Provide the [X, Y] coordinate of the cell's center where the given text is located.  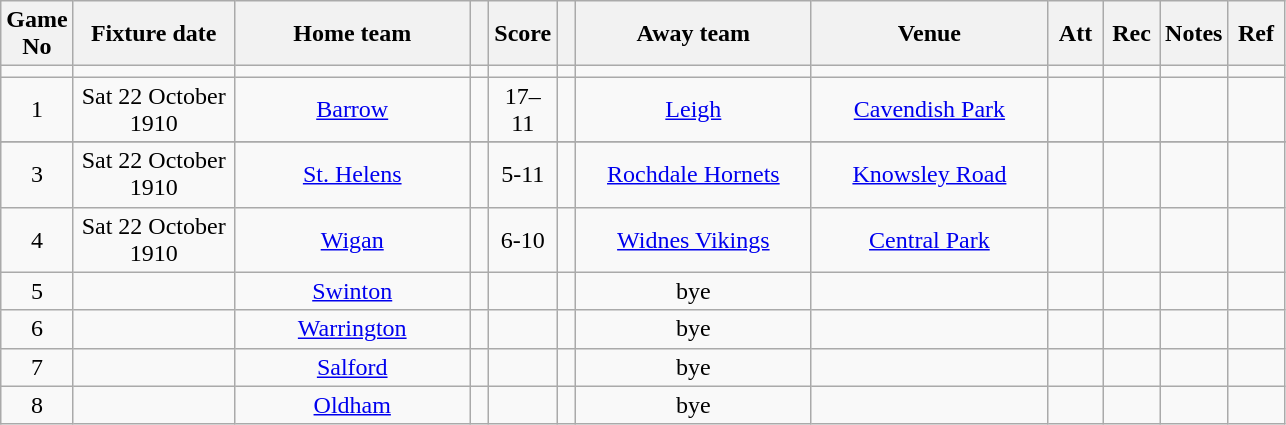
Warrington [352, 329]
Fixture date [154, 34]
3 [37, 174]
Ref [1256, 34]
Wigan [352, 240]
Notes [1194, 34]
5-11 [523, 174]
Game No [37, 34]
1 [37, 110]
17–11 [523, 110]
Cavendish Park [929, 110]
Widnes Vikings [693, 240]
St. Helens [352, 174]
6 [37, 329]
5 [37, 291]
Rochdale Hornets [693, 174]
Home team [352, 34]
Knowsley Road [929, 174]
Central Park [929, 240]
Barrow [352, 110]
Salford [352, 367]
Att [1075, 34]
Rec [1132, 34]
Venue [929, 34]
7 [37, 367]
Score [523, 34]
Leigh [693, 110]
Away team [693, 34]
8 [37, 405]
6-10 [523, 240]
Swinton [352, 291]
Oldham [352, 405]
4 [37, 240]
